Detect which cell encompasses the target text, then output its [x, y] center coordinate. 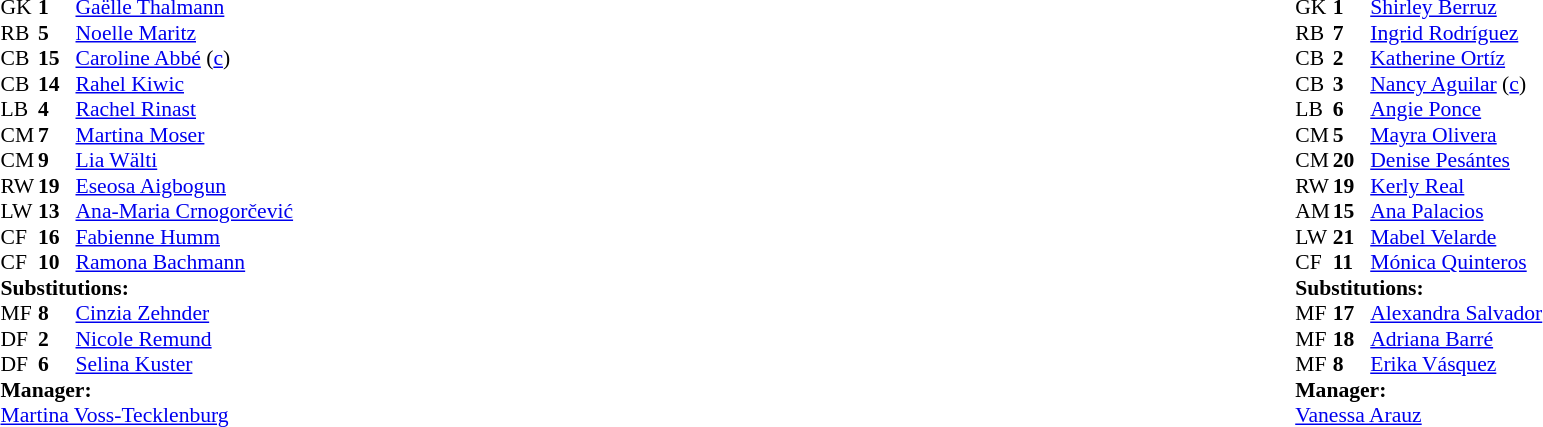
Mónica Quinteros [1456, 263]
Eseosa Aigbogun [185, 186]
Ramona Bachmann [185, 263]
Nancy Aguilar (c) [1456, 84]
10 [57, 263]
Martina Moser [185, 135]
Ana Palacios [1456, 211]
Selina Kuster [185, 365]
17 [1352, 313]
Lia Wälti [185, 161]
Noelle Maritz [185, 33]
18 [1352, 339]
Ingrid Rodríguez [1456, 33]
16 [57, 237]
Mabel Velarde [1456, 237]
4 [57, 109]
Kerly Real [1456, 186]
Mayra Olivera [1456, 135]
Ana-Maria Crnogorčević [185, 211]
Erika Vásquez [1456, 365]
Caroline Abbé (c) [185, 59]
Nicole Remund [185, 339]
20 [1352, 161]
Denise Pesántes [1456, 161]
Adriana Barré [1456, 339]
Fabienne Humm [185, 237]
Cinzia Zehnder [185, 313]
14 [57, 84]
9 [57, 161]
Katherine Ortíz [1456, 59]
21 [1352, 237]
Alexandra Salvador [1456, 313]
Rahel Kiwic [185, 84]
11 [1352, 263]
13 [57, 211]
Rachel Rinast [185, 109]
3 [1352, 84]
Angie Ponce [1456, 109]
AM [1314, 211]
